Return (x, y) of the center of cell containing provided text 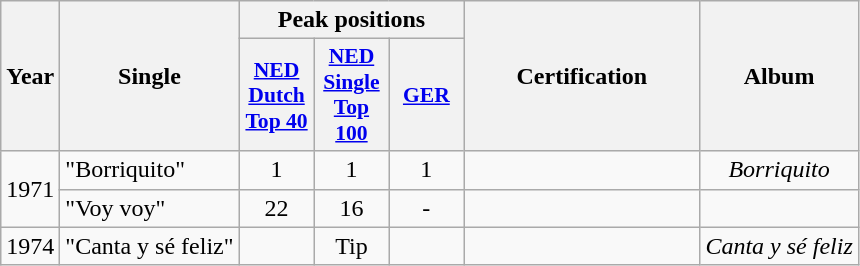
"Canta y sé feliz" (150, 246)
Year (30, 76)
GER (426, 95)
Album (779, 76)
- (426, 208)
NED SingleTop 100 (352, 95)
16 (352, 208)
"Borriquito" (150, 170)
Single (150, 76)
Canta y sé feliz (779, 246)
Tip (352, 246)
22 (276, 208)
1974 (30, 246)
NED Dutch Top 40 (276, 95)
1971 (30, 189)
Borriquito (779, 170)
"Voy voy" (150, 208)
Certification (582, 76)
Peak positions (352, 20)
